Identify which cell holds the provided text, then report its (x, y) central coordinate. 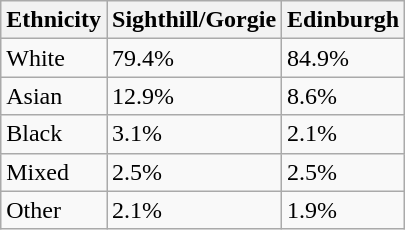
Edinburgh (344, 20)
84.9% (344, 58)
Asian (54, 96)
1.9% (344, 210)
79.4% (194, 58)
Black (54, 134)
Mixed (54, 172)
Other (54, 210)
Sighthill/Gorgie (194, 20)
8.6% (344, 96)
3.1% (194, 134)
White (54, 58)
12.9% (194, 96)
Ethnicity (54, 20)
